Find where the given text appears and provide that cell's center as [X, Y] coordinate. 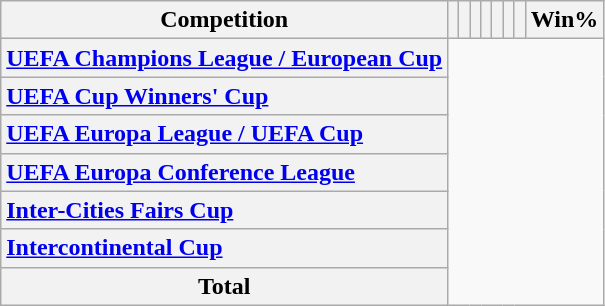
Intercontinental Cup [224, 248]
Total [224, 286]
UEFA Champions League / European Cup [224, 58]
UEFA Europa League / UEFA Cup [224, 134]
UEFA Cup Winners' Cup [224, 96]
UEFA Europa Conference League [224, 172]
Competition [224, 20]
Inter-Cities Fairs Cup [224, 210]
Win% [564, 20]
